Identify which cell holds the provided text, then report its (x, y) central coordinate. 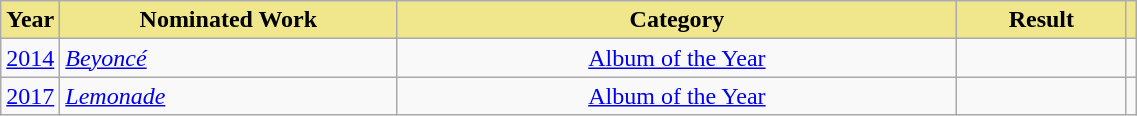
2017 (30, 96)
Category (677, 20)
Lemonade (228, 96)
2014 (30, 58)
Beyoncé (228, 58)
Nominated Work (228, 20)
Year (30, 20)
Result (1042, 20)
